Output the (x, y) coordinate of the center of the cell containing the given text.  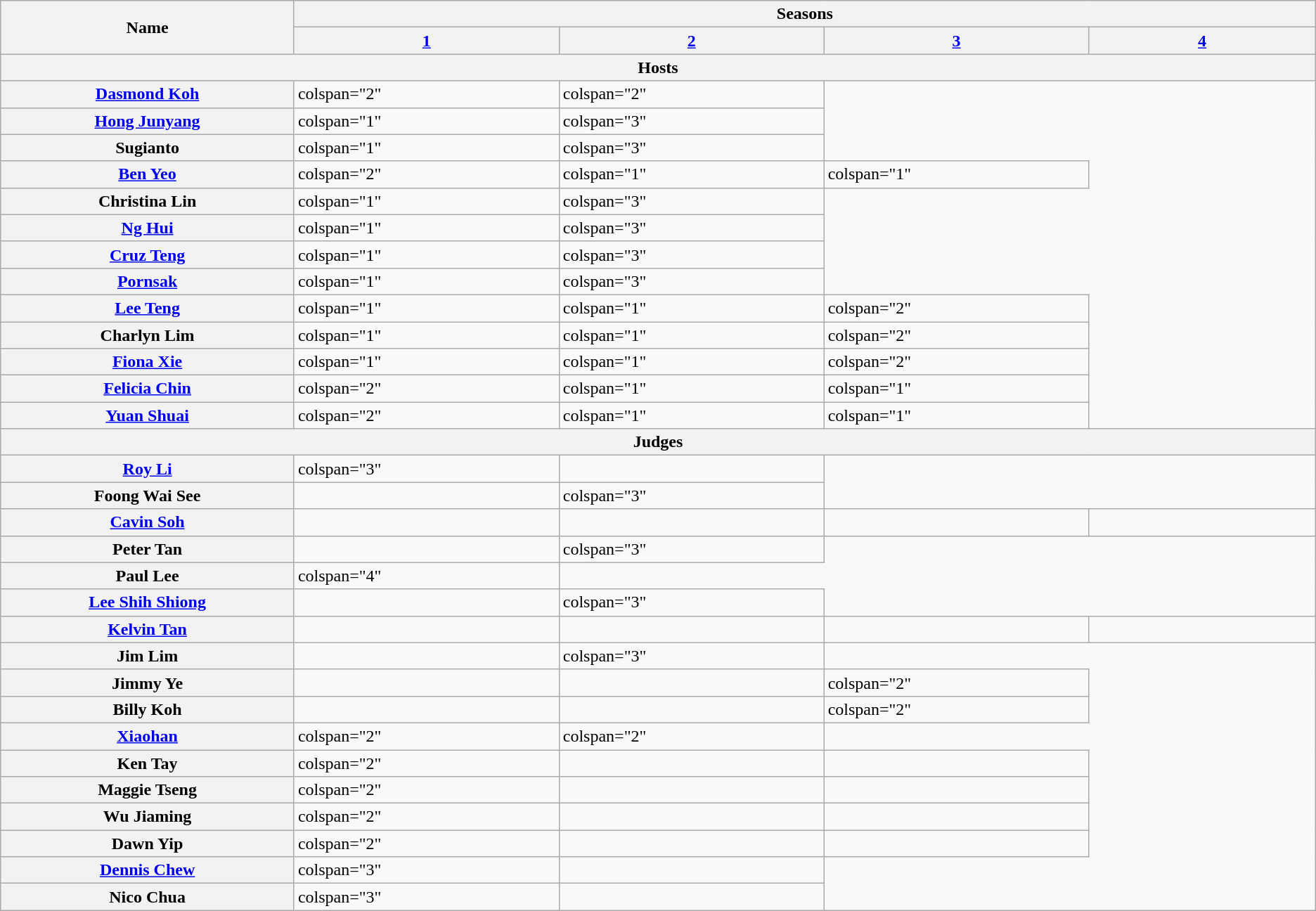
Ken Tay (148, 763)
Cavin Soh (148, 522)
Xiaohan (148, 736)
Charlyn Lim (148, 335)
2 (692, 41)
Sugianto (148, 148)
Fiona Xie (148, 362)
3 (956, 41)
Judges (658, 442)
Cruz Teng (148, 254)
Jim Lim (148, 656)
Ng Hui (148, 228)
Foong Wai See (148, 496)
Christina Lin (148, 201)
Hong Junyang (148, 121)
Name (148, 27)
Hosts (658, 67)
Dasmond Koh (148, 94)
Lee Teng (148, 308)
Dennis Chew (148, 870)
Nico Chua (148, 897)
4 (1202, 41)
Wu Jiaming (148, 817)
Dawn Yip (148, 844)
Yuan Shuai (148, 415)
1 (426, 41)
colspan="4" (426, 576)
Paul Lee (148, 576)
Roy Li (148, 469)
Ben Yeo (148, 174)
Maggie Tseng (148, 790)
Pornsak (148, 281)
Lee Shih Shiong (148, 602)
Peter Tan (148, 549)
Billy Koh (148, 709)
Kelvin Tan (148, 629)
Jimmy Ye (148, 683)
Felicia Chin (148, 389)
Seasons (804, 14)
